Provide the (x, y) coordinate of the cell's center where the given text is located.  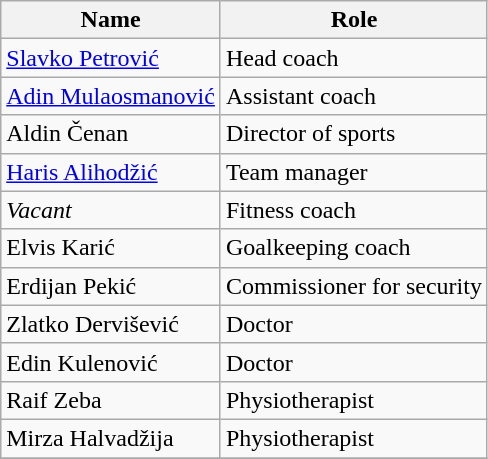
Edin Kulenović (111, 362)
Elvis Karić (111, 248)
Vacant (111, 210)
Zlatko Dervišević (111, 324)
Haris Alihodžić (111, 172)
Commissioner for security (354, 286)
Erdijan Pekić (111, 286)
Fitness coach (354, 210)
Raif Zeba (111, 400)
Role (354, 20)
Head coach (354, 58)
Name (111, 20)
Team manager (354, 172)
Mirza Halvadžija (111, 438)
Director of sports (354, 134)
Aldin Čenan (111, 134)
Assistant coach (354, 96)
Adin Mulaosmanović (111, 96)
Slavko Petrović (111, 58)
Goalkeeping coach (354, 248)
